Extract the [x, y] coordinate from the center of the cell holding the provided text.  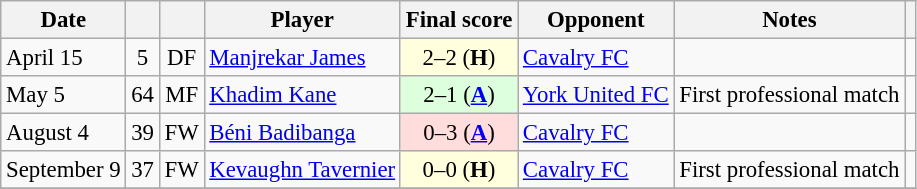
Manjrekar James [302, 58]
DF [182, 58]
York United FC [596, 95]
August 4 [64, 133]
Béni Badibanga [302, 133]
39 [142, 133]
Khadim Kane [302, 95]
5 [142, 58]
April 15 [64, 58]
0–3 (A) [458, 133]
September 9 [64, 170]
0–0 (H) [458, 170]
MF [182, 95]
Kevaughn Tavernier [302, 170]
Notes [790, 20]
Date [64, 20]
64 [142, 95]
2–2 (H) [458, 58]
37 [142, 170]
2–1 (A) [458, 95]
Final score [458, 20]
May 5 [64, 95]
Player [302, 20]
Opponent [596, 20]
